Determine the [X, Y] coordinate at the center of the cell enclosing the given text.  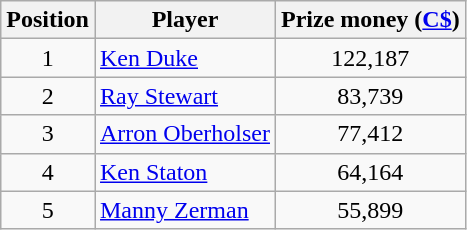
Position [48, 20]
Arron Oberholser [184, 134]
Manny Zerman [184, 210]
83,739 [371, 96]
122,187 [371, 58]
1 [48, 58]
2 [48, 96]
Ken Staton [184, 172]
Prize money (C$) [371, 20]
55,899 [371, 210]
64,164 [371, 172]
3 [48, 134]
Ray Stewart [184, 96]
4 [48, 172]
Player [184, 20]
77,412 [371, 134]
Ken Duke [184, 58]
5 [48, 210]
